Scan for the cell matching the given text and deliver its [x, y] coordinate at center. 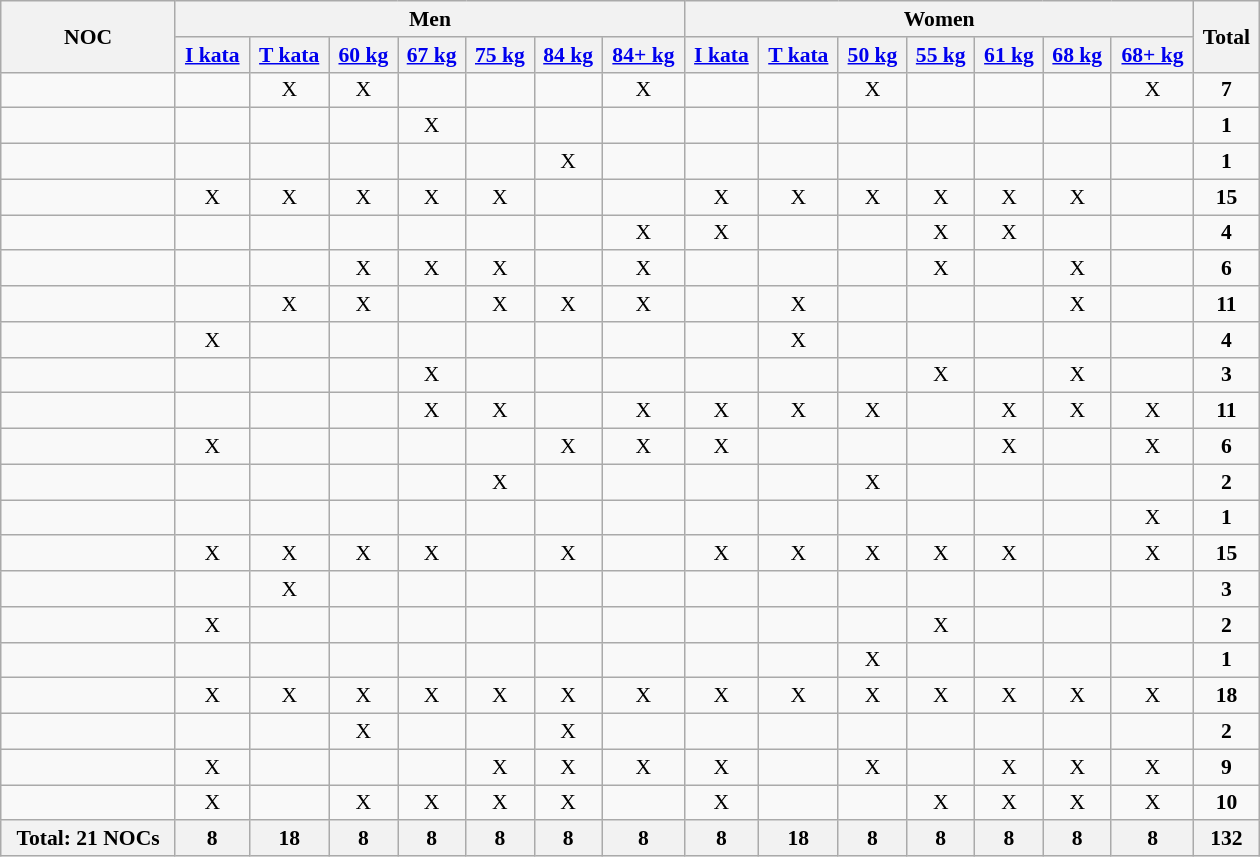
Total [1227, 36]
61 kg [1009, 55]
75 kg [500, 55]
55 kg [941, 55]
50 kg [872, 55]
Women [940, 19]
84 kg [568, 55]
68+ kg [1152, 55]
Men [430, 19]
NOC [88, 36]
84+ kg [643, 55]
132 [1227, 839]
7 [1227, 90]
Total: 21 NOCs [88, 839]
60 kg [363, 55]
9 [1227, 767]
67 kg [432, 55]
68 kg [1077, 55]
10 [1227, 803]
